Determine the (x, y) coordinate at the center of the cell enclosing the given text.  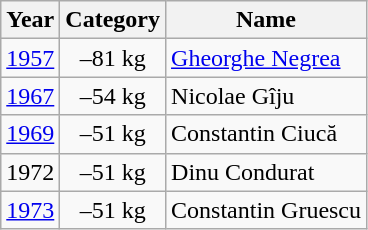
Year (30, 20)
Constantin Gruescu (266, 210)
Name (266, 20)
1957 (30, 58)
Category (113, 20)
1969 (30, 134)
1972 (30, 172)
Gheorghe Negrea (266, 58)
–54 kg (113, 96)
1973 (30, 210)
Dinu Condurat (266, 172)
Constantin Ciucă (266, 134)
Nicolae Gîju (266, 96)
–81 kg (113, 58)
1967 (30, 96)
